Scan for the cell matching the given text and deliver its (X, Y) coordinate at center. 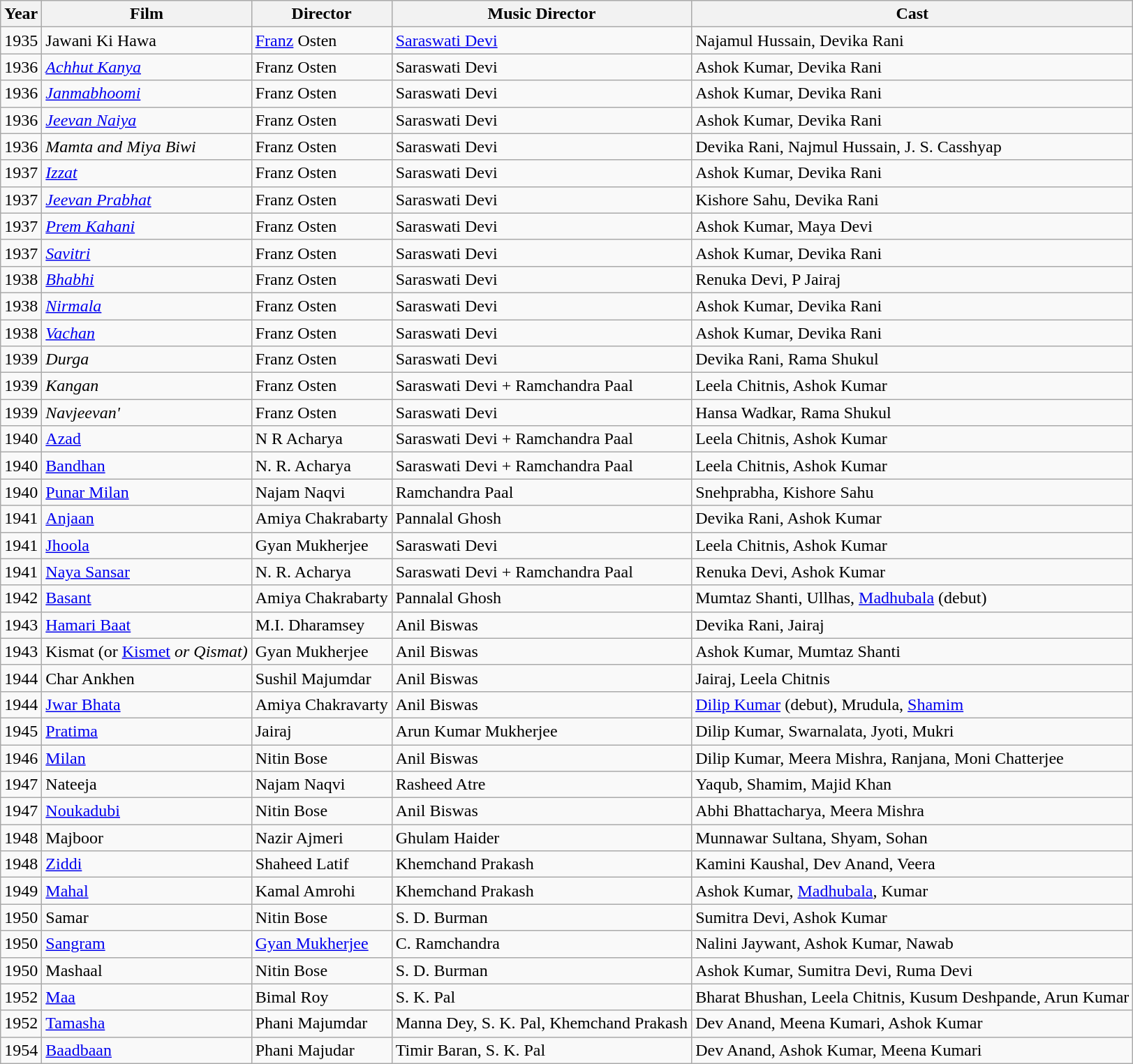
Renuka Devi, Ashok Kumar (912, 572)
Durga (147, 360)
Nirmala (147, 306)
Bandhan (147, 466)
Basant (147, 598)
Arun Kumar Mukherjee (542, 731)
Renuka Devi, P Jairaj (912, 279)
Baadbaan (147, 1050)
Ashok Kumar, Madhubala, Kumar (912, 891)
Jairaj, Leela Chitnis (912, 678)
Pratima (147, 731)
Mamta and Miya Biwi (147, 147)
Azad (147, 439)
Sangram (147, 944)
Manna Dey, S. K. Pal, Khemchand Prakash (542, 1024)
Jhoola (147, 545)
Munnawar Sultana, Shyam, Sohan (912, 838)
Cast (912, 14)
Kishore Sahu, Devika Rani (912, 200)
Ashok Kumar, Maya Devi (912, 226)
1935 (21, 40)
Anjaan (147, 519)
Ghulam Haider (542, 838)
M.I. Dharamsey (321, 625)
Dilip Kumar, Meera Mishra, Ranjana, Moni Chatterjee (912, 758)
Yaqub, Shamim, Majid Khan (912, 785)
Kismat (or Kismet or Qismat) (147, 651)
Jawani Ki Hawa (147, 40)
S. K. Pal (542, 997)
Mumtaz Shanti, Ullhas, Madhubala (debut) (912, 598)
Bhabhi (147, 279)
1954 (21, 1050)
Dilip Kumar (debut), Mrudula, Shamim (912, 704)
Dev Anand, Ashok Kumar, Meena Kumari (912, 1050)
Sushil Majumdar (321, 678)
Nateeja (147, 785)
Ziddi (147, 864)
Jeevan Prabhat (147, 200)
Achhut Kanya (147, 67)
Punar Milan (147, 492)
Savitri (147, 253)
Rasheed Atre (542, 785)
Najamul Hussain, Devika Rani (912, 40)
C. Ramchandra (542, 944)
Prem Kahani (147, 226)
Shaheed Latif (321, 864)
Hansa Wadkar, Rama Shukul (912, 413)
Izzat (147, 173)
1946 (21, 758)
Vachan (147, 333)
Film (147, 14)
1949 (21, 891)
Mashaal (147, 970)
Devika Rani, Rama Shukul (912, 360)
1942 (21, 598)
1945 (21, 731)
Noukadubi (147, 811)
Milan (147, 758)
Kamal Amrohi (321, 891)
Majboor (147, 838)
N R Acharya (321, 439)
Tamasha (147, 1024)
Phani Majumdar (321, 1024)
Nazir Ajmeri (321, 838)
Janmabhoomi (147, 94)
Dev Anand, Meena Kumari, Ashok Kumar (912, 1024)
Music Director (542, 14)
Jairaj (321, 731)
Mahal (147, 891)
Jwar Bhata (147, 704)
Sumitra Devi, Ashok Kumar (912, 917)
Director (321, 14)
Maa (147, 997)
Devika Rani, Najmul Hussain, J. S. Casshyap (912, 147)
Jeevan Naiya (147, 120)
Abhi Bhattacharya, Meera Mishra (912, 811)
Snehprabha, Kishore Sahu (912, 492)
Nalini Jaywant, Ashok Kumar, Nawab (912, 944)
Ashok Kumar, Sumitra Devi, Ruma Devi (912, 970)
Bimal Roy (321, 997)
Year (21, 14)
Navjeevan' (147, 413)
Phani Majudar (321, 1050)
Timir Baran, S. K. Pal (542, 1050)
Bharat Bhushan, Leela Chitnis, Kusum Deshpande, Arun Kumar (912, 997)
Ramchandra Paal (542, 492)
Naya Sansar (147, 572)
Devika Rani, Jairaj (912, 625)
Samar (147, 917)
Dilip Kumar, Swarnalata, Jyoti, Mukri (912, 731)
Kangan (147, 386)
Ashok Kumar, Mumtaz Shanti (912, 651)
Devika Rani, Ashok Kumar (912, 519)
Amiya Chakravarty (321, 704)
Hamari Baat (147, 625)
Kamini Kaushal, Dev Anand, Veera (912, 864)
Char Ankhen (147, 678)
